Search for the cell housing the specified text and yield its [X, Y] center coordinate. 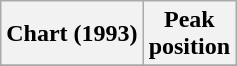
Chart (1993) [72, 34]
Peakposition [189, 34]
